Extract the [X, Y] coordinate from the center of the cell holding the provided text.  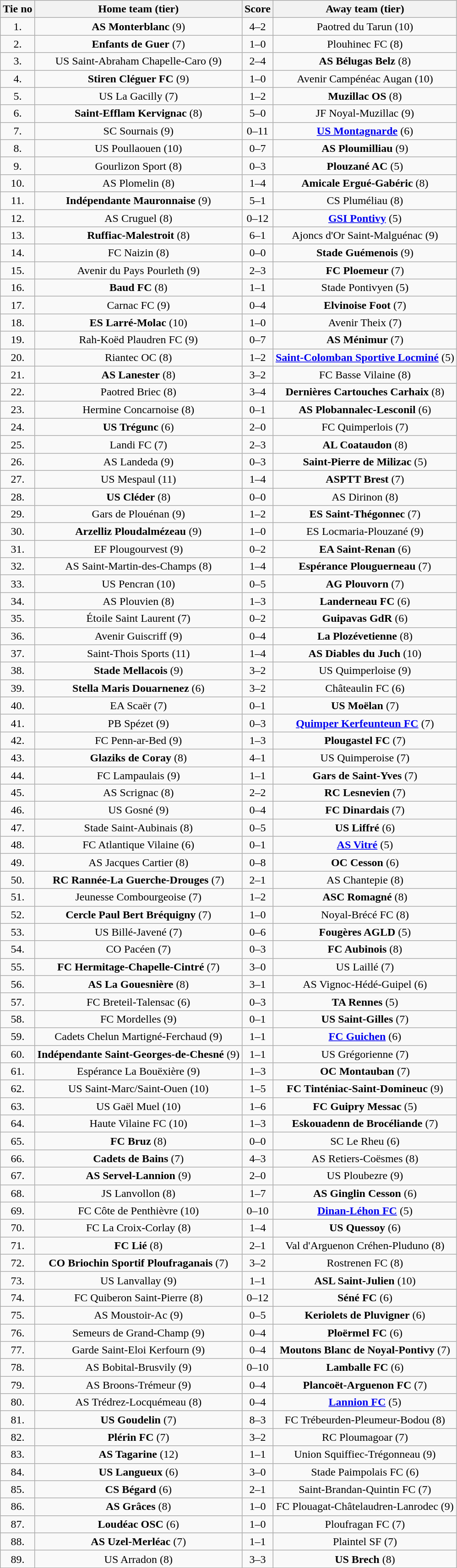
AS Ginglin Cesson (6) [365, 1193]
47. [17, 828]
61. [17, 1072]
28. [17, 496]
81. [17, 1420]
20. [17, 357]
10. [17, 183]
Garde Saint-Eloi Kerfourn (9) [138, 1350]
US Quimperoise (7) [365, 758]
Elvinoise Foot (7) [365, 305]
Stade Pontivyen (5) [365, 288]
FC Lié (8) [138, 1245]
Val d'Arguenon Créhen-Pluduno (8) [365, 1245]
Ploërmel FC (6) [365, 1333]
Rah-Koëd Plaudren FC (9) [138, 340]
US Brech (8) [365, 1559]
15. [17, 270]
FC Dinardais (7) [365, 810]
22. [17, 392]
25. [17, 444]
TA Rennes (5) [365, 1002]
Riantec OC (8) [138, 357]
Baud FC (8) [138, 288]
50. [17, 880]
FC Côte de Penthièvre (10) [138, 1211]
AS Scrignac (8) [138, 793]
55. [17, 967]
Saint-Brandan-Quintin FC (7) [365, 1489]
65. [17, 1141]
Ajoncs d'Or Saint-Malguénac (9) [365, 236]
AS Tagarine (12) [138, 1455]
Union Squiffiec-Trégonneau (9) [365, 1455]
FC Mordelles (9) [138, 1019]
4–2 [257, 27]
60. [17, 1054]
Tie no [17, 9]
US Gaël Muel (10) [138, 1106]
Plouhinec FC (8) [365, 44]
67. [17, 1176]
Fougères AGLD (5) [365, 932]
1–6 [257, 1106]
12. [17, 218]
76. [17, 1333]
5–1 [257, 200]
2–2 [257, 793]
85. [17, 1489]
Glaziks de Coray (8) [138, 758]
RC Rannée-La Guerche-Drouges (7) [138, 880]
8–3 [257, 1420]
CO Pacéen (7) [138, 949]
US Pencran (10) [138, 584]
EA Scaër (7) [138, 706]
Saint-Pierre de Milizac (5) [365, 462]
AS Servel-Lannion (9) [138, 1176]
Jeunesse Combourgeoise (7) [138, 897]
US Cléder (8) [138, 496]
Plougastel FC (7) [365, 740]
18. [17, 323]
3–4 [257, 392]
EF Plougourvest (9) [138, 549]
AS Saint-Martin-des-Champs (8) [138, 566]
9. [17, 166]
Espérance La Bouëxière (9) [138, 1072]
Ruffiac-Malestroit (8) [138, 236]
74. [17, 1298]
Enfants de Guer (7) [138, 44]
33. [17, 584]
US La Gacilly (7) [138, 96]
39. [17, 688]
Gars de Plouénan (9) [138, 514]
Stella Maris Douarnenez (6) [138, 688]
FC Basse Vilaine (8) [365, 375]
US Billé-Javené (7) [138, 932]
US Gosné (9) [138, 810]
68. [17, 1193]
8. [17, 148]
Ploufragan FC (7) [365, 1524]
Home team (tier) [138, 9]
Cadets de Bains (7) [138, 1158]
CO Briochin Sportif Ploufraganais (7) [138, 1263]
Châteaulin FC (6) [365, 688]
Moutons Blanc de Noyal-Pontivy (7) [365, 1350]
16. [17, 288]
FC Ploemeur (7) [365, 270]
AL Coataudon (8) [365, 444]
Avenir Guiscriff (9) [138, 636]
Cercle Paul Bert Bréquigny (7) [138, 915]
57. [17, 1002]
36. [17, 636]
Muzillac OS (8) [365, 96]
Stiren Cléguer FC (9) [138, 79]
FC Penn-ar-Bed (9) [138, 740]
AS Vignoc-Hédé-Guipel (6) [365, 984]
63. [17, 1106]
62. [17, 1089]
69. [17, 1211]
Hermine Concarnoise (8) [138, 410]
38. [17, 671]
US Montagnarde (6) [365, 131]
US Goudelin (7) [138, 1420]
42. [17, 740]
AG Plouvorn (7) [365, 584]
RC Ploumagoar (7) [365, 1437]
82. [17, 1437]
US Laillé (7) [365, 967]
5–0 [257, 113]
71. [17, 1245]
Paotred Briec (8) [138, 392]
US Trégunc (6) [138, 427]
US Langueux (6) [138, 1472]
SC Le Rheu (6) [365, 1141]
44. [17, 776]
FC La Croix-Corlay (8) [138, 1228]
AS Plouvien (8) [138, 601]
AS Ploumilliau (9) [365, 148]
Cadets Chelun Martigné-Ferchaud (9) [138, 1036]
Indépendante Saint-Georges-de-Chesné (9) [138, 1054]
72. [17, 1263]
JF Noyal-Muzillac (9) [365, 113]
70. [17, 1228]
59. [17, 1036]
La Plozévetienne (8) [365, 636]
AS Dirinon (8) [365, 496]
Away team (tier) [365, 9]
Haute Vilaine FC (10) [138, 1124]
52. [17, 915]
ES Saint-Thégonnec (7) [365, 514]
AS Broons-Trémeur (9) [138, 1385]
AS Monterblanc (9) [138, 27]
EA Saint-Renan (6) [365, 549]
FC Bruz (8) [138, 1141]
32. [17, 566]
17. [17, 305]
CS Bégard (6) [138, 1489]
RC Lesnevien (7) [365, 793]
75. [17, 1315]
1–7 [257, 1193]
Lannion FC (5) [365, 1402]
24. [17, 427]
53. [17, 932]
Arzelliz Ploudalmézeau (9) [138, 532]
35. [17, 619]
Indépendante Mauronnaise (9) [138, 200]
US Saint-Gilles (7) [365, 1019]
6–1 [257, 236]
CS Pluméliau (8) [365, 200]
Plouzané AC (5) [365, 166]
US Ploubezre (9) [365, 1176]
2–4 [257, 61]
Avenir Campénéac Augan (10) [365, 79]
Landi FC (7) [138, 444]
31. [17, 549]
AS Trédrez-Locquémeau (8) [138, 1402]
Rostrenen FC (8) [365, 1263]
US Saint-Abraham Chapelle-Caro (9) [138, 61]
Loudéac OSC (6) [138, 1524]
JS Lanvollon (8) [138, 1193]
Keriolets de Pluvigner (6) [365, 1315]
45. [17, 793]
FC Breteil-Talensac (6) [138, 1002]
0–6 [257, 932]
34. [17, 601]
Quimper Kerfeunteun FC (7) [365, 723]
AS Grâces (8) [138, 1507]
Noyal-Brécé FC (8) [365, 915]
FC Quimperlois (7) [365, 427]
66. [17, 1158]
21. [17, 375]
FC Trébeurden-Pleumeur-Bodou (8) [365, 1420]
FC Aubinois (8) [365, 949]
Stade Guémenois (9) [365, 253]
US Mespaul (11) [138, 479]
6. [17, 113]
1–5 [257, 1089]
13. [17, 236]
AS Lanester (8) [138, 375]
Dernières Cartouches Carhaix (8) [365, 392]
84. [17, 1472]
Dinan-Léhon FC (5) [365, 1211]
Étoile Saint Laurent (7) [138, 619]
83. [17, 1455]
FC Lampaulais (9) [138, 776]
73. [17, 1280]
4–3 [257, 1158]
Avenir du Pays Pourleth (9) [138, 270]
51. [17, 897]
30. [17, 532]
FC Quiberon Saint-Pierre (8) [138, 1298]
Saint-Efflam Kervignac (8) [138, 113]
3–1 [257, 984]
Stade Paimpolais FC (6) [365, 1472]
79. [17, 1385]
AS Bobital-Brusvily (9) [138, 1368]
ASL Saint-Julien (10) [365, 1280]
US Quimperloise (9) [365, 671]
88. [17, 1541]
41. [17, 723]
89. [17, 1559]
Semeurs de Grand-Champ (9) [138, 1333]
0–11 [257, 131]
Lamballe FC (6) [365, 1368]
SC Sournais (9) [138, 131]
77. [17, 1350]
1. [17, 27]
23. [17, 410]
Séné FC (6) [365, 1298]
78. [17, 1368]
AS Plomelin (8) [138, 183]
US Arradon (8) [138, 1559]
US Lanvallay (9) [138, 1280]
Plancoët-Arguenon FC (7) [365, 1385]
2. [17, 44]
37. [17, 653]
46. [17, 810]
PB Spézet (9) [138, 723]
ES Larré-Molac (10) [138, 323]
4. [17, 79]
19. [17, 340]
Stade Mellacois (9) [138, 671]
3–3 [257, 1559]
US Grégorienne (7) [365, 1054]
Saint-Colomban Sportive Locminé (5) [365, 357]
US Poullaouen (10) [138, 148]
FC Tinténiac-Saint-Domineuc (9) [365, 1089]
Paotred du Tarun (10) [365, 27]
FC Atlantique Vilaine (6) [138, 845]
AS Diables du Juch (10) [365, 653]
87. [17, 1524]
26. [17, 462]
FC Plouagat-Châtelaudren-Lanrodec (9) [365, 1507]
56. [17, 984]
Avenir Theix (7) [365, 323]
0–8 [257, 862]
AS Plobannalec-Lesconil (6) [365, 410]
64. [17, 1124]
54. [17, 949]
AS Retiers-Coësmes (8) [365, 1158]
AS Bélugas Belz (8) [365, 61]
AS Landeda (9) [138, 462]
ASPTT Brest (7) [365, 479]
FC Naizin (8) [138, 253]
AS Uzel-Merléac (7) [138, 1541]
AS Jacques Cartier (8) [138, 862]
49. [17, 862]
7. [17, 131]
Gourlizon Sport (8) [138, 166]
US Quessoy (6) [365, 1228]
US Saint-Marc/Saint-Ouen (10) [138, 1089]
43. [17, 758]
FC Hermitage-Chapelle-Cintré (7) [138, 967]
FC Guichen (6) [365, 1036]
4–1 [257, 758]
Espérance Plouguerneau (7) [365, 566]
Guipavas GdR (6) [365, 619]
48. [17, 845]
27. [17, 479]
Plérin FC (7) [138, 1437]
Carnac FC (9) [138, 305]
80. [17, 1402]
FC Guipry Messac (5) [365, 1106]
US Moëlan (7) [365, 706]
11. [17, 200]
AS Cruguel (8) [138, 218]
Score [257, 9]
AS Chantepie (8) [365, 880]
AS La Gouesnière (8) [138, 984]
US Liffré (6) [365, 828]
3. [17, 61]
29. [17, 514]
58. [17, 1019]
Landerneau FC (6) [365, 601]
ES Locmaria-Plouzané (9) [365, 532]
86. [17, 1507]
AS Moustoir-Ac (9) [138, 1315]
OC Cesson (6) [365, 862]
OC Montauban (7) [365, 1072]
Gars de Saint-Yves (7) [365, 776]
ASC Romagné (8) [365, 897]
40. [17, 706]
14. [17, 253]
5. [17, 96]
Stade Saint-Aubinais (8) [138, 828]
Plaintel SF (7) [365, 1541]
GSI Pontivy (5) [365, 218]
Saint-Thois Sports (11) [138, 653]
Eskouadenn de Brocéliande (7) [365, 1124]
AS Vitré (5) [365, 845]
AS Ménimur (7) [365, 340]
Amicale Ergué-Gabéric (8) [365, 183]
